Provide the [x, y] coordinate of the cell's center where the given text is located.  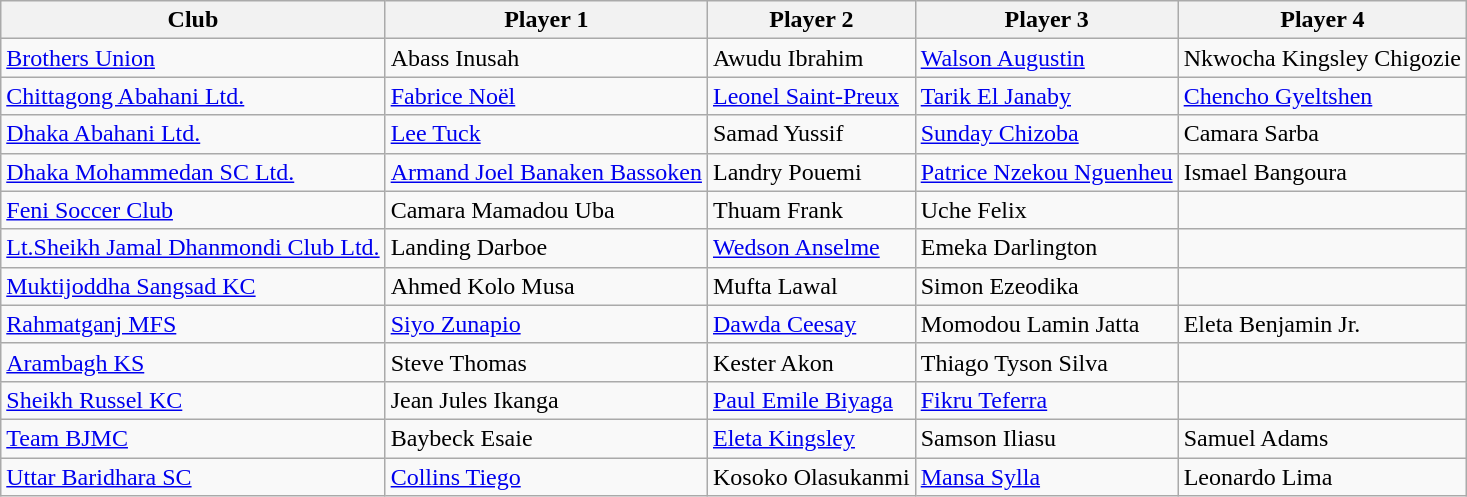
Club [193, 20]
Muktijoddha Sangsad KC [193, 286]
Thiago Tyson Silva [1046, 362]
Camara Sarba [1322, 134]
Kester Akon [811, 362]
Tarik El Janaby [1046, 96]
Mufta Lawal [811, 286]
Leonel Saint-Preux [811, 96]
Lt.Sheikh Jamal Dhanmondi Club Ltd. [193, 248]
Camara Mamadou Uba [546, 210]
Arambagh KS [193, 362]
Fabrice Noël [546, 96]
Rahmatganj MFS [193, 324]
Armand Joel Banaken Bassoken [546, 172]
Lee Tuck [546, 134]
Chencho Gyeltshen [1322, 96]
Brothers Union [193, 58]
Sheikh Russel KC [193, 400]
Samad Yussif [811, 134]
Feni Soccer Club [193, 210]
Player 3 [1046, 20]
Player 4 [1322, 20]
Mansa Sylla [1046, 477]
Jean Jules Ikanga [546, 400]
Uttar Baridhara SC [193, 477]
Paul Emile Biyaga [811, 400]
Collins Tiego [546, 477]
Baybeck Esaie [546, 438]
Ismael Bangoura [1322, 172]
Walson Augustin [1046, 58]
Abass Inusah [546, 58]
Momodou Lamin Jatta [1046, 324]
Player 1 [546, 20]
Dhaka Abahani Ltd. [193, 134]
Uche Felix [1046, 210]
Dhaka Mohammedan SC Ltd. [193, 172]
Patrice Nzekou Nguenheu [1046, 172]
Wedson Anselme [811, 248]
Samson Iliasu [1046, 438]
Kosoko Olasukanmi [811, 477]
Dawda Ceesay [811, 324]
Fikru Teferra [1046, 400]
Awudu Ibrahim [811, 58]
Eleta Kingsley [811, 438]
Leonardo Lima [1322, 477]
Simon Ezeodika [1046, 286]
Player 2 [811, 20]
Emeka Darlington [1046, 248]
Landry Pouemi [811, 172]
Team BJMC [193, 438]
Sunday Chizoba [1046, 134]
Eleta Benjamin Jr. [1322, 324]
Ahmed Kolo Musa [546, 286]
Siyo Zunapio [546, 324]
Steve Thomas [546, 362]
Nkwocha Kingsley Chigozie [1322, 58]
Samuel Adams [1322, 438]
Chittagong Abahani Ltd. [193, 96]
Landing Darboe [546, 248]
Thuam Frank [811, 210]
